Extract the [x, y] coordinate from the center of the cell holding the provided text.  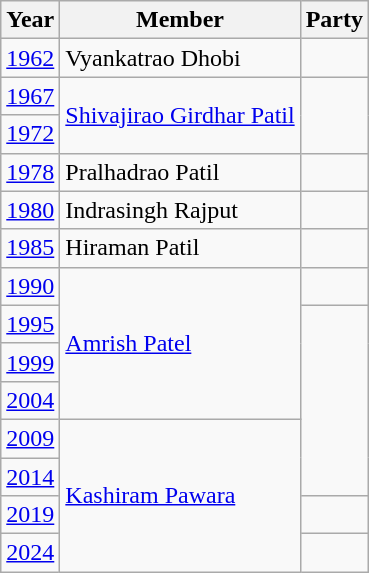
Member [180, 20]
1967 [30, 96]
1999 [30, 362]
1990 [30, 286]
1980 [30, 210]
1962 [30, 58]
Shivajirao Girdhar Patil [180, 115]
Year [30, 20]
Vyankatrao Dhobi [180, 58]
2014 [30, 477]
Indrasingh Rajput [180, 210]
Kashiram Pawara [180, 495]
Hiraman Patil [180, 248]
2024 [30, 553]
1972 [30, 134]
1978 [30, 172]
2009 [30, 438]
1995 [30, 324]
Amrish Patel [180, 343]
2019 [30, 515]
Party [334, 20]
1985 [30, 248]
Pralhadrao Patil [180, 172]
2004 [30, 400]
